Find where the given text appears and provide that cell's center as [X, Y] coordinate. 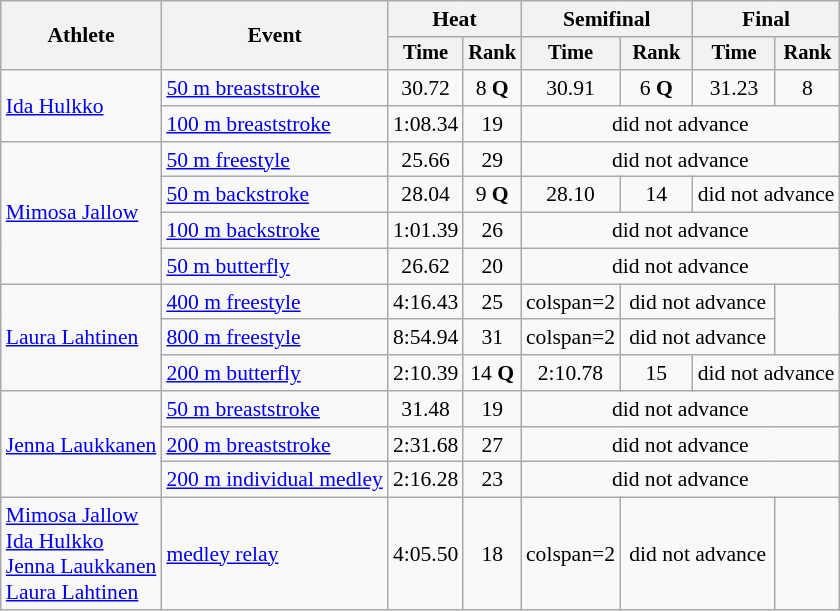
31.23 [734, 88]
31 [492, 338]
100 m breaststroke [274, 124]
31.48 [426, 409]
50 m freestyle [274, 160]
28.04 [426, 195]
Semifinal [607, 19]
Jenna Laukkanen [82, 444]
4:16.43 [426, 302]
2:16.28 [426, 480]
20 [492, 267]
medley relay [274, 554]
23 [492, 480]
27 [492, 445]
Final [766, 19]
14 Q [492, 373]
8:54.94 [426, 338]
Laura Lahtinen [82, 338]
28.10 [570, 195]
15 [656, 373]
Athlete [82, 36]
30.72 [426, 88]
8 Q [492, 88]
29 [492, 160]
200 m individual medley [274, 480]
100 m backstroke [274, 231]
6 Q [656, 88]
Heat [454, 19]
Mimosa Jallow [82, 213]
1:01.39 [426, 231]
18 [492, 554]
25 [492, 302]
4:05.50 [426, 554]
Event [274, 36]
Mimosa JallowIda HulkkoJenna LaukkanenLaura Lahtinen [82, 554]
26 [492, 231]
1:08.34 [426, 124]
9 Q [492, 195]
2:10.39 [426, 373]
30.91 [570, 88]
Ida Hulkko [82, 106]
50 m backstroke [274, 195]
400 m freestyle [274, 302]
8 [807, 88]
25.66 [426, 160]
2:31.68 [426, 445]
200 m breaststroke [274, 445]
26.62 [426, 267]
200 m butterfly [274, 373]
50 m butterfly [274, 267]
2:10.78 [570, 373]
14 [656, 195]
800 m freestyle [274, 338]
